Determine the (x, y) coordinate at the center of the cell enclosing the given text.  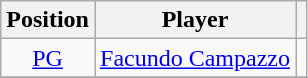
Position (48, 20)
PG (48, 58)
Player (194, 20)
Facundo Campazzo (194, 58)
